Search for the cell housing the specified text and yield its (X, Y) center coordinate. 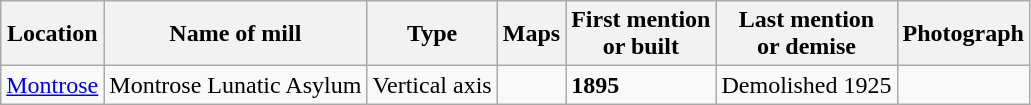
Name of mill (236, 34)
Last mention or demise (806, 34)
1895 (641, 85)
Montrose Lunatic Asylum (236, 85)
Vertical axis (432, 85)
Demolished 1925 (806, 85)
Montrose (52, 85)
Maps (531, 34)
Photograph (963, 34)
Location (52, 34)
First mentionor built (641, 34)
Type (432, 34)
